From the cell containing the given text, extract its center point as (x, y) coordinate. 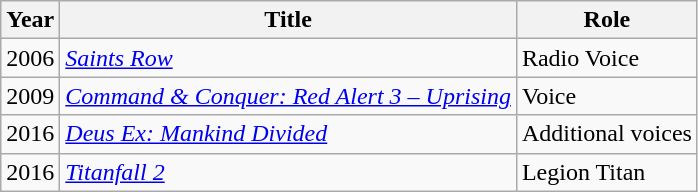
Role (606, 20)
Saints Row (288, 58)
2006 (30, 58)
2009 (30, 96)
Additional voices (606, 134)
Radio Voice (606, 58)
Legion Titan (606, 172)
Titanfall 2 (288, 172)
Year (30, 20)
Command & Conquer: Red Alert 3 – Uprising (288, 96)
Title (288, 20)
Deus Ex: Mankind Divided (288, 134)
Voice (606, 96)
